From the cell containing the given text, extract its center point as (x, y) coordinate. 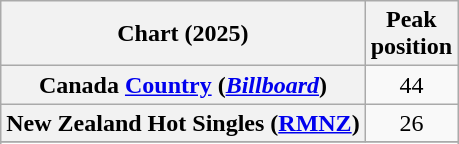
44 (411, 85)
Peakposition (411, 34)
Canada Country (Billboard) (183, 85)
New Zealand Hot Singles (RMNZ) (183, 123)
26 (411, 123)
Chart (2025) (183, 34)
